Locate the cell with the specified text and output its (X, Y) center coordinate. 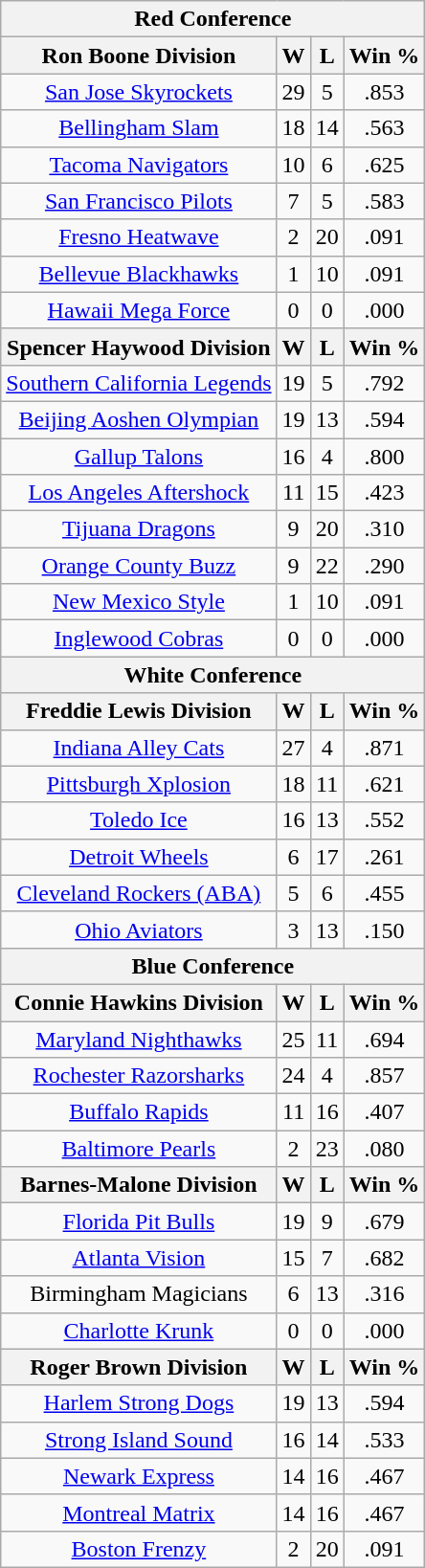
.310 (385, 529)
.682 (385, 1258)
.455 (385, 893)
Los Angeles Aftershock (139, 493)
Buffalo Rapids (139, 1112)
Freddie Lewis Division (139, 711)
Gallup Talons (139, 457)
Ohio Aviators (139, 930)
Baltimore Pearls (139, 1149)
17 (327, 857)
Ron Boone Division (139, 56)
24 (293, 1076)
.080 (385, 1149)
Montreal Matrix (139, 1512)
Atlanta Vision (139, 1258)
.857 (385, 1076)
.853 (385, 92)
Roger Brown Division (139, 1367)
.407 (385, 1112)
Tijuana Dragons (139, 529)
Birmingham Magicians (139, 1294)
Cleveland Rockers (ABA) (139, 893)
.316 (385, 1294)
Strong Island Sound (139, 1440)
Charlotte Krunk (139, 1331)
.150 (385, 930)
Detroit Wheels (139, 857)
Connie Hawkins Division (139, 1002)
Barnes-Malone Division (139, 1185)
Beijing Aoshen Olympian (139, 419)
Boston Frenzy (139, 1549)
Pittsburgh Xplosion (139, 784)
Bellevue Blackhawks (139, 274)
.792 (385, 383)
25 (293, 1039)
.800 (385, 457)
.583 (385, 201)
San Francisco Pilots (139, 201)
Southern California Legends (139, 383)
Inglewood Cobras (139, 638)
Maryland Nighthawks (139, 1039)
.625 (385, 165)
.871 (385, 748)
Hawaii Mega Force (139, 310)
.563 (385, 128)
23 (327, 1149)
Blue Conference (212, 966)
Bellingham Slam (139, 128)
White Conference (212, 675)
Newark Express (139, 1476)
Tacoma Navigators (139, 165)
Toledo Ice (139, 820)
29 (293, 92)
New Mexico Style (139, 602)
Florida Pit Bulls (139, 1221)
.694 (385, 1039)
.533 (385, 1440)
.552 (385, 820)
.621 (385, 784)
Rochester Razorsharks (139, 1076)
San Jose Skyrockets (139, 92)
3 (293, 930)
.423 (385, 493)
.261 (385, 857)
Orange County Buzz (139, 566)
Harlem Strong Dogs (139, 1403)
.290 (385, 566)
22 (327, 566)
Fresno Heatwave (139, 237)
Red Conference (212, 19)
Indiana Alley Cats (139, 748)
27 (293, 748)
.679 (385, 1221)
Spencer Haywood Division (139, 347)
